Return [X, Y] of the center of cell containing provided text 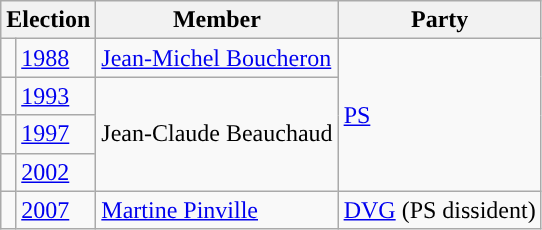
Party [440, 20]
PS [440, 115]
Jean-Claude Beauchaud [217, 134]
Martine Pinville [217, 210]
1993 [56, 96]
Election [48, 20]
2007 [56, 210]
Member [217, 20]
2002 [56, 172]
1997 [56, 134]
DVG (PS dissident) [440, 210]
Jean-Michel Boucheron [217, 58]
1988 [56, 58]
